Output the [x, y] coordinate of the center of the cell containing the given text.  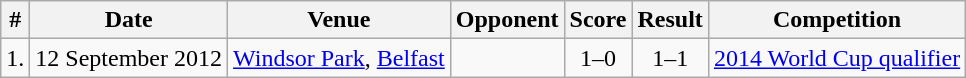
2014 World Cup qualifier [836, 58]
1–1 [670, 58]
Opponent [507, 20]
1. [16, 58]
Competition [836, 20]
Result [670, 20]
12 September 2012 [129, 58]
# [16, 20]
1–0 [598, 58]
Windsor Park, Belfast [340, 58]
Score [598, 20]
Date [129, 20]
Venue [340, 20]
